Detect which cell encompasses the target text, then output its (x, y) center coordinate. 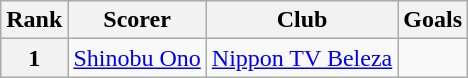
Goals (433, 20)
Rank (34, 20)
Shinobu Ono (137, 58)
Scorer (137, 20)
1 (34, 58)
Club (302, 20)
Nippon TV Beleza (302, 58)
